Detect which cell encompasses the target text, then output its (X, Y) center coordinate. 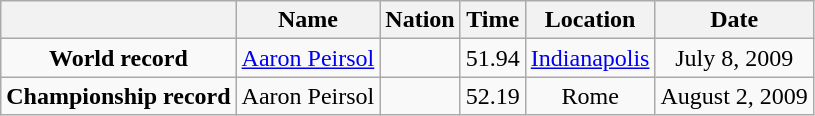
Date (734, 20)
Time (492, 20)
August 2, 2009 (734, 96)
Rome (590, 96)
Location (590, 20)
Name (308, 20)
Championship record (118, 96)
Nation (420, 20)
Indianapolis (590, 58)
51.94 (492, 58)
52.19 (492, 96)
July 8, 2009 (734, 58)
World record (118, 58)
